Provide the (x, y) coordinate of the cell's center where the given text is located.  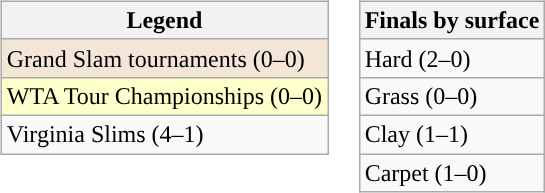
Finals by surface (452, 20)
Grand Slam tournaments (0–0) (164, 58)
WTA Tour Championships (0–0) (164, 96)
Hard (2–0) (452, 58)
Virginia Slims (4–1) (164, 134)
Grass (0–0) (452, 96)
Carpet (1–0) (452, 173)
Clay (1–1) (452, 134)
Legend (164, 20)
